Pinpoint the cell where the given text exists, returning its (X, Y) midpoint coordinate. 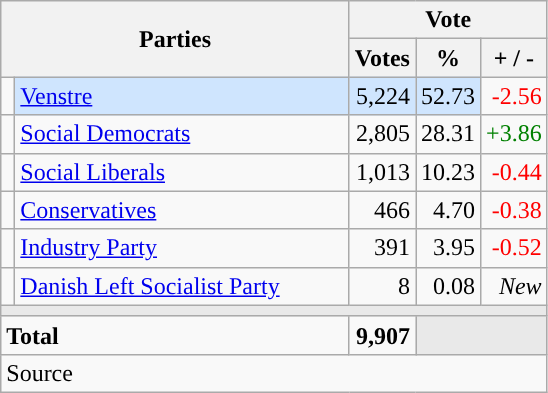
Danish Left Socialist Party (182, 286)
10.23 (448, 172)
52.73 (448, 96)
% (448, 58)
1,013 (382, 172)
0.08 (448, 286)
Industry Party (182, 248)
Social Democrats (182, 134)
-0.52 (514, 248)
Parties (176, 39)
2,805 (382, 134)
Total (176, 335)
-0.38 (514, 210)
9,907 (382, 335)
4.70 (448, 210)
391 (382, 248)
+ / - (514, 58)
+3.86 (514, 134)
Social Liberals (182, 172)
466 (382, 210)
New (514, 286)
3.95 (448, 248)
Venstre (182, 96)
Votes (382, 58)
-2.56 (514, 96)
8 (382, 286)
Source (274, 373)
28.31 (448, 134)
Vote (448, 20)
5,224 (382, 96)
Conservatives (182, 210)
-0.44 (514, 172)
